Identify which cell holds the provided text, then report its [X, Y] central coordinate. 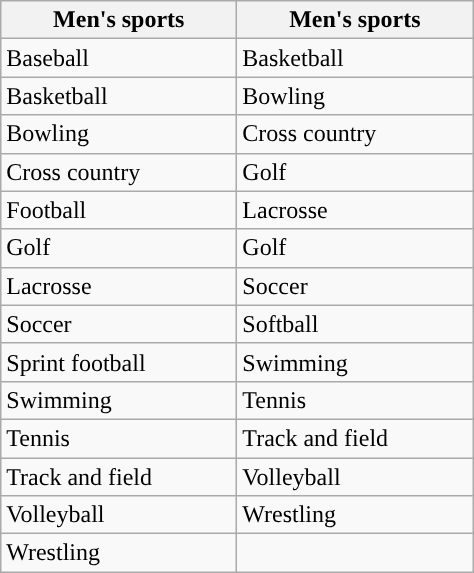
Baseball [119, 58]
Sprint football [119, 362]
Football [119, 210]
Softball [355, 324]
